Return (X, Y) of the center of cell containing provided text 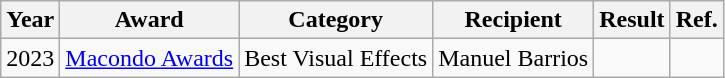
Category (336, 20)
Ref. (696, 20)
Manuel Barrios (514, 58)
2023 (30, 58)
Macondo Awards (150, 58)
Award (150, 20)
Best Visual Effects (336, 58)
Recipient (514, 20)
Year (30, 20)
Result (632, 20)
